Locate the cell with the specified text and output its [X, Y] center coordinate. 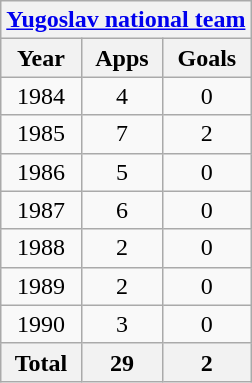
Yugoslav national team [126, 20]
7 [122, 134]
29 [122, 362]
Total [41, 362]
1990 [41, 324]
1985 [41, 134]
Apps [122, 58]
1988 [41, 248]
4 [122, 96]
3 [122, 324]
1987 [41, 210]
Goals [207, 58]
1984 [41, 96]
1986 [41, 172]
Year [41, 58]
6 [122, 210]
1989 [41, 286]
5 [122, 172]
